Detect which cell encompasses the target text, then output its [X, Y] center coordinate. 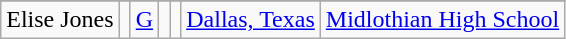
Elise Jones [60, 20]
Midlothian High School [442, 20]
Dallas, Texas [251, 20]
G [144, 20]
